Scan for the cell matching the given text and deliver its [x, y] coordinate at center. 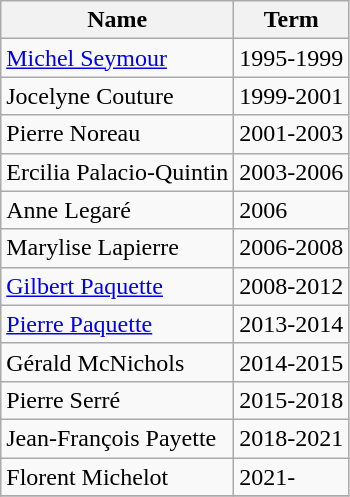
Jocelyne Couture [118, 96]
Pierre Paquette [118, 324]
1995-1999 [292, 58]
Pierre Noreau [118, 134]
Jean-François Payette [118, 438]
Name [118, 20]
2018-2021 [292, 438]
Term [292, 20]
Ercilia Palacio-Quintin [118, 172]
2001-2003 [292, 134]
2021- [292, 477]
Gilbert Paquette [118, 286]
2003-2006 [292, 172]
2013-2014 [292, 324]
Pierre Serré [118, 400]
1999-2001 [292, 96]
2008-2012 [292, 286]
2006 [292, 210]
2015-2018 [292, 400]
Anne Legaré [118, 210]
Michel Seymour [118, 58]
Florent Michelot [118, 477]
2006-2008 [292, 248]
2014-2015 [292, 362]
Marylise Lapierre [118, 248]
Gérald McNichols [118, 362]
